Capture the cell that displays the provided text and extract its [x, y] central coordinate. 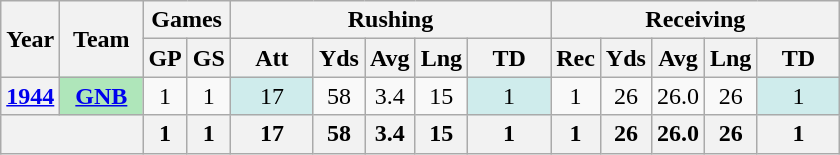
GS [208, 58]
GNB [102, 96]
Rec [576, 58]
Games [186, 20]
Rushing [390, 20]
Receiving [696, 20]
Team [102, 39]
1944 [30, 96]
GP [165, 58]
Att [272, 58]
Year [30, 39]
